From the cell containing the given text, extract its center point as [X, Y] coordinate. 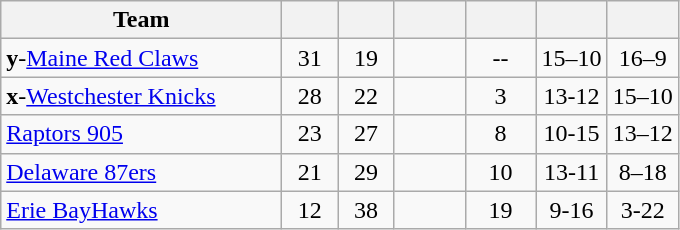
8–18 [642, 172]
29 [366, 172]
16–9 [642, 58]
y-Maine Red Claws [142, 58]
9-16 [572, 210]
Erie BayHawks [142, 210]
13-11 [572, 172]
28 [310, 96]
3-22 [642, 210]
Raptors 905 [142, 134]
Delaware 87ers [142, 172]
10 [500, 172]
Team [142, 20]
12 [310, 210]
13–12 [642, 134]
38 [366, 210]
3 [500, 96]
21 [310, 172]
x-Westchester Knicks [142, 96]
23 [310, 134]
10-15 [572, 134]
27 [366, 134]
8 [500, 134]
22 [366, 96]
31 [310, 58]
13-12 [572, 96]
-- [500, 58]
